Return (x, y) of the center of cell containing provided text 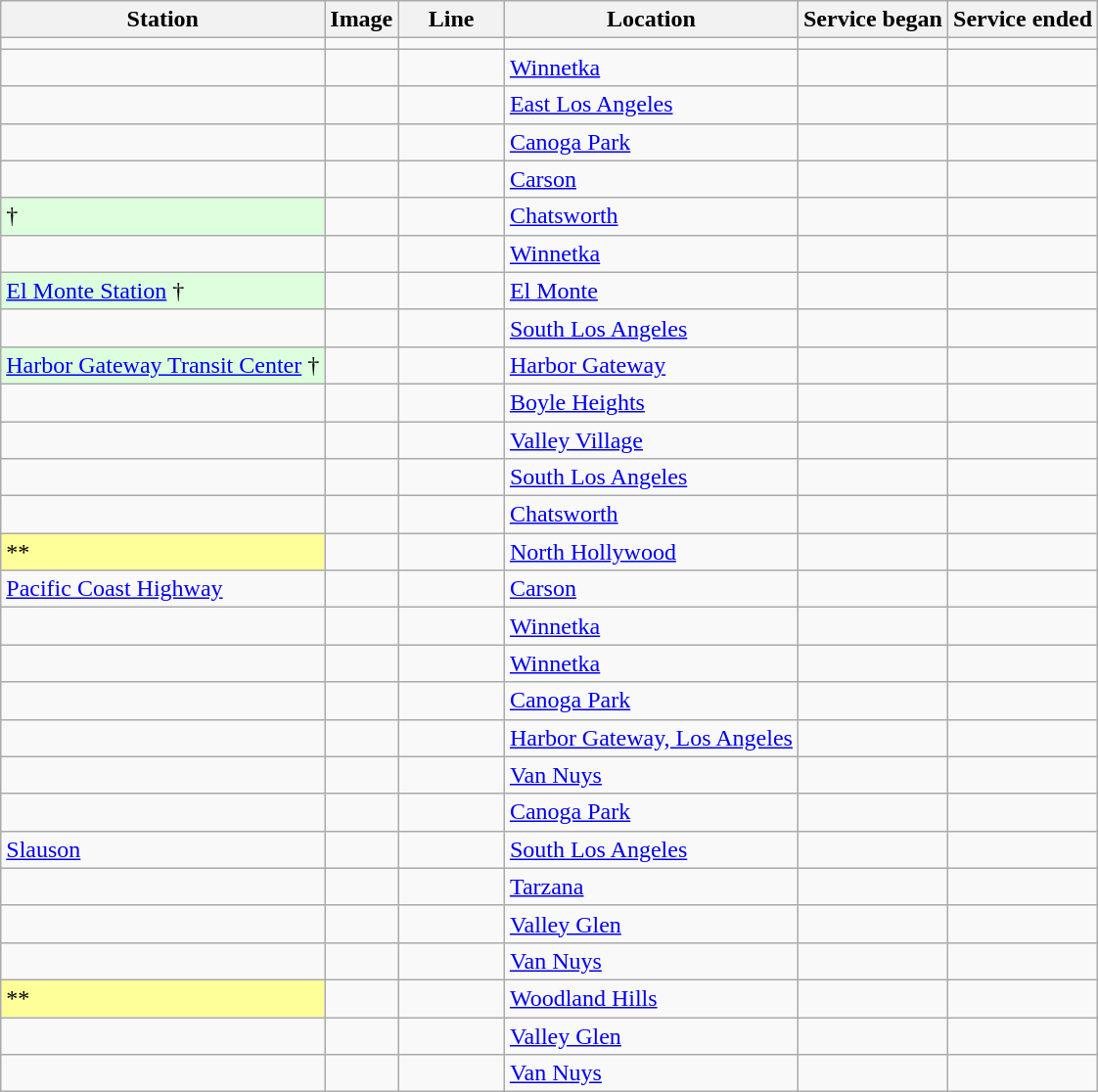
Valley Village (651, 439)
Harbor Gateway Transit Center † (162, 365)
Image (362, 20)
Location (651, 20)
El Monte Station † (162, 291)
East Los Angeles (651, 105)
Line (452, 20)
† (162, 216)
Harbor Gateway (651, 365)
El Monte (651, 291)
North Hollywood (651, 552)
Tarzana (651, 887)
Station (162, 20)
Harbor Gateway, Los Angeles (651, 738)
Boyle Heights (651, 402)
Pacific Coast Highway (162, 589)
Woodland Hills (651, 998)
Slauson (162, 849)
Service ended (1024, 20)
Service began (873, 20)
